Search for the cell housing the specified text and yield its [x, y] center coordinate. 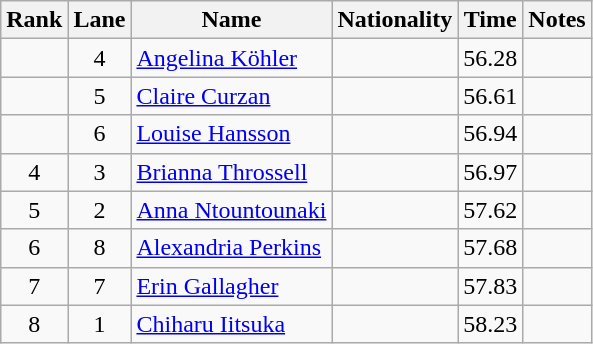
3 [100, 172]
Claire Curzan [232, 96]
Time [490, 20]
56.61 [490, 96]
56.94 [490, 134]
57.62 [490, 210]
Lane [100, 20]
1 [100, 324]
Louise Hansson [232, 134]
Chiharu Iitsuka [232, 324]
57.68 [490, 248]
Name [232, 20]
58.23 [490, 324]
Rank [34, 20]
Brianna Throssell [232, 172]
Anna Ntountounaki [232, 210]
Notes [557, 20]
Angelina Köhler [232, 58]
57.83 [490, 286]
56.97 [490, 172]
Erin Gallagher [232, 286]
2 [100, 210]
Nationality [395, 20]
56.28 [490, 58]
Alexandria Perkins [232, 248]
